Detect which cell encompasses the target text, then output its (X, Y) center coordinate. 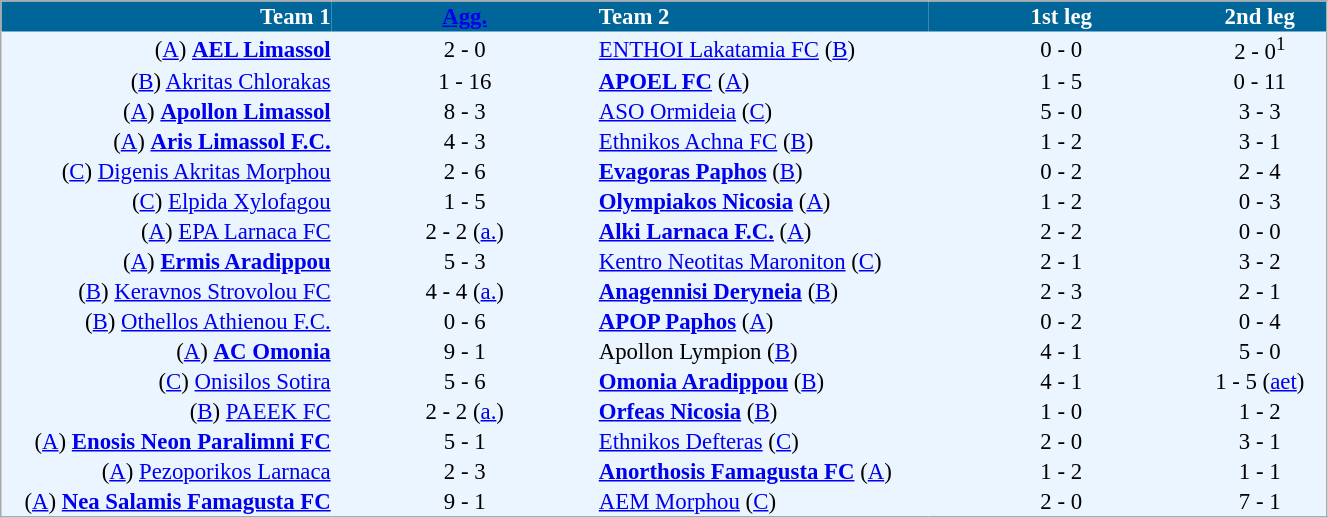
Omonia Aradippou (B) (762, 381)
(C) Digenis Akritas Morphou (166, 171)
2 - 4 (1260, 171)
AEM Morphou (C) (762, 501)
0 - 11 (1260, 81)
APOP Paphos (A) (762, 321)
1st leg (1062, 16)
8 - 3 (464, 111)
APOEL FC (A) (762, 81)
(A) Ermis Aradippou (166, 261)
(A) AC Omonia (166, 351)
3 - 2 (1260, 261)
1 - 0 (1062, 411)
Anorthosis Famagusta FC (A) (762, 471)
Ethnikos Defteras (C) (762, 441)
(A) Pezoporikos Larnaca (166, 471)
Kentro Neotitas Maroniton (C) (762, 261)
0 - 4 (1260, 321)
1 - 5 (aet) (1260, 381)
4 - 4 (a.) (464, 291)
4 - 3 (464, 141)
0 - 3 (1260, 201)
2 - 01 (1260, 50)
5 - 6 (464, 381)
(B) Akritas Chlorakas (166, 81)
(A) EPA Larnaca FC (166, 231)
5 - 1 (464, 441)
(B) PAEEK FC (166, 411)
ENTHOI Lakatamia FC (B) (762, 50)
Alki Larnaca F.C. (A) (762, 231)
(B) Keravnos Strovolou FC (166, 291)
ASO Ormideia (C) (762, 111)
Team 1 (166, 16)
(C) Onisilos Sotira (166, 381)
Olympiakos Nicosia (A) (762, 201)
Ethnikos Achna FC (B) (762, 141)
(C) Elpida Xylofagou (166, 201)
7 - 1 (1260, 501)
1 - 1 (1260, 471)
3 - 3 (1260, 111)
(A) Nea Salamis Famagusta FC (166, 501)
(A) Apollon Limassol (166, 111)
2 - 6 (464, 171)
(A) Aris Limassol F.C. (166, 141)
Evagoras Paphos (B) (762, 171)
Agg. (464, 16)
0 - 6 (464, 321)
2nd leg (1260, 16)
Anagennisi Deryneia (B) (762, 291)
Team 2 (762, 16)
Orfeas Nicosia (B) (762, 411)
2 - 2 (1062, 231)
5 - 3 (464, 261)
(A) Enosis Neon Paralimni FC (166, 441)
1 - 16 (464, 81)
Apollon Lympion (B) (762, 351)
(A) AEL Limassol (166, 50)
(B) Othellos Athienou F.C. (166, 321)
